Return (x, y) of the center of cell containing provided text 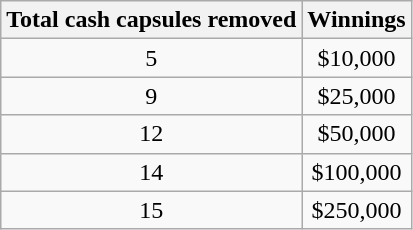
14 (152, 172)
$250,000 (356, 210)
15 (152, 210)
9 (152, 96)
5 (152, 58)
Winnings (356, 20)
$50,000 (356, 134)
$10,000 (356, 58)
12 (152, 134)
Total cash capsules removed (152, 20)
$100,000 (356, 172)
$25,000 (356, 96)
